Find where the given text appears and provide that cell's center as (X, Y) coordinate. 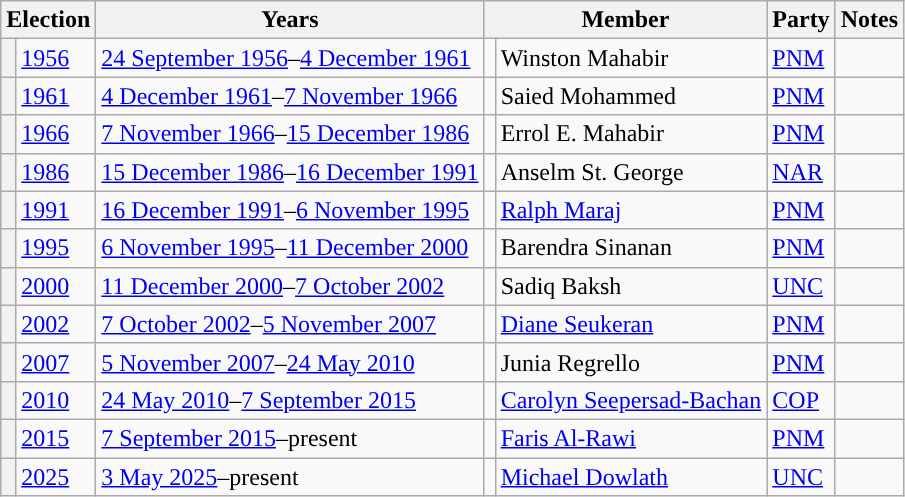
24 September 1956–4 December 1961 (290, 58)
Errol E. Mahabir (631, 134)
Years (290, 20)
Barendra Sinanan (631, 248)
Carolyn Seepersad-Bachan (631, 400)
1966 (56, 134)
3 May 2025–present (290, 477)
15 December 1986–16 December 1991 (290, 172)
1995 (56, 248)
2000 (56, 286)
Faris Al-Rawi (631, 438)
2010 (56, 400)
2025 (56, 477)
NAR (801, 172)
11 December 2000–7 October 2002 (290, 286)
24 May 2010–7 September 2015 (290, 400)
16 December 1991–6 November 1995 (290, 210)
5 November 2007–24 May 2010 (290, 362)
Notes (869, 20)
7 October 2002–5 November 2007 (290, 324)
Party (801, 20)
1991 (56, 210)
1956 (56, 58)
Michael Dowlath (631, 477)
1986 (56, 172)
Election (48, 20)
Diane Seukeran (631, 324)
Ralph Maraj (631, 210)
Junia Regrello (631, 362)
Sadiq Baksh (631, 286)
2007 (56, 362)
1961 (56, 96)
2002 (56, 324)
4 December 1961–7 November 1966 (290, 96)
7 September 2015–present (290, 438)
Saied Mohammed (631, 96)
7 November 1966–15 December 1986 (290, 134)
COP (801, 400)
Winston Mahabir (631, 58)
6 November 1995–11 December 2000 (290, 248)
Member (626, 20)
2015 (56, 438)
Anselm St. George (631, 172)
